Return the (X, Y) coordinate for the center point of the cell that contains the specified text.  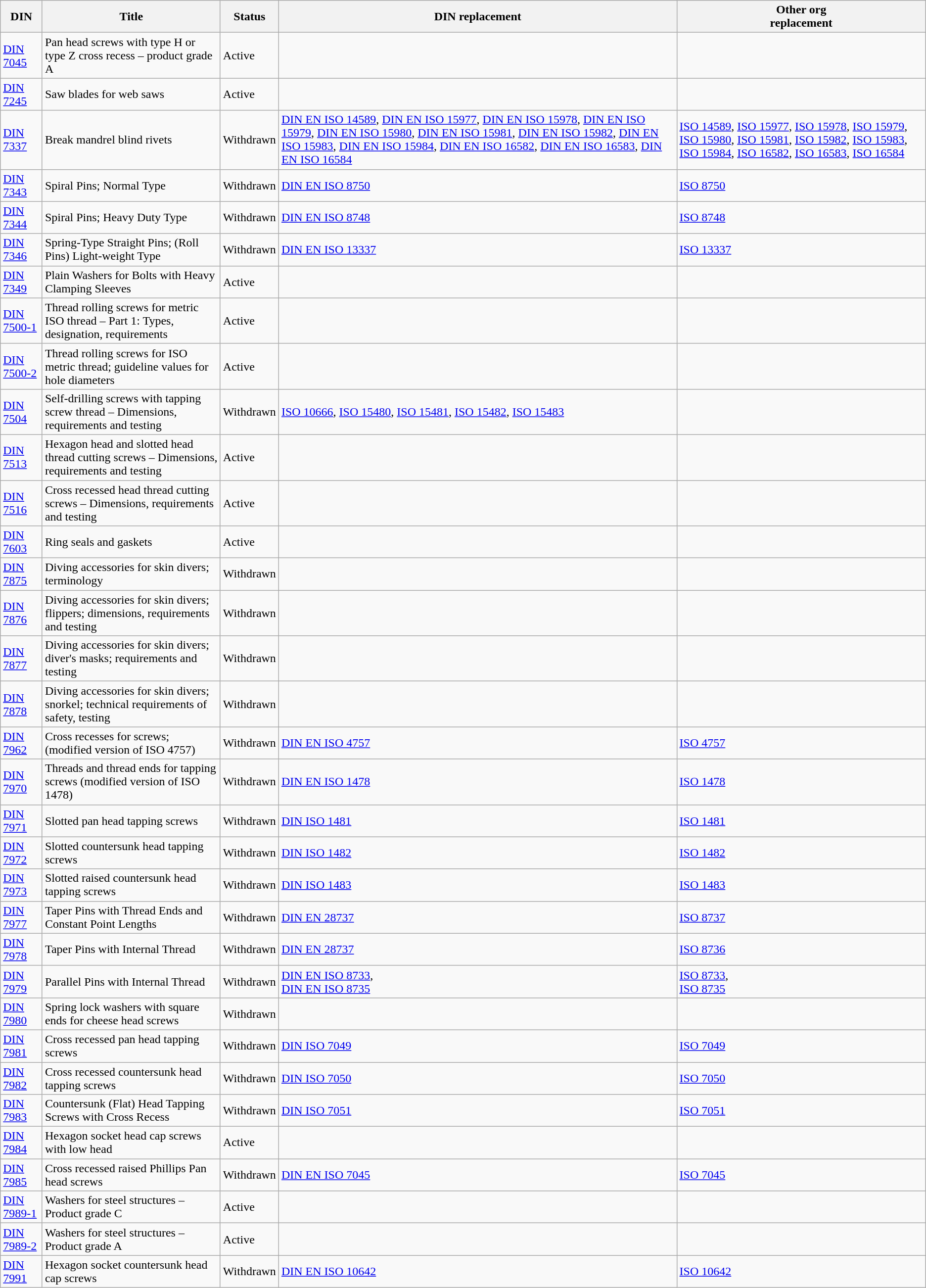
Other orgreplacement (801, 17)
Diving accessories for skin divers; flippers; dimensions, requirements and testing (131, 613)
ISO 7049 (801, 1046)
Diving accessories for skin divers; snorkel; technical requirements of safety, testing (131, 704)
Cross recessed raised Phillips Pan head screws (131, 1175)
DIN EN ISO 8733,DIN EN ISO 8735 (478, 982)
DIN 7985 (22, 1175)
Cross recesses for screws; (modified version of ISO 4757) (131, 743)
DIN 7245 (22, 94)
Pan head screws with type H or type Z cross recess – product grade A (131, 55)
Break mandrel blind rivets (131, 140)
DIN EN ISO 13337 (478, 249)
DIN ISO 1483 (478, 885)
Washers for steel structures – Product grade A (131, 1239)
ISO 8750 (801, 185)
Status (249, 17)
DIN 7504 (22, 412)
DIN 7982 (22, 1078)
Cross recessed head thread cutting screws – Dimensions, requirements and testing (131, 503)
Saw blades for web saws (131, 94)
DIN 7981 (22, 1046)
Washers for steel structures – Product grade C (131, 1207)
DIN 7513 (22, 457)
ISO 7045 (801, 1175)
Spiral Pins; Heavy Duty Type (131, 218)
DIN 7045 (22, 55)
ISO 4757 (801, 743)
ISO 1478 (801, 782)
Title (131, 17)
ISO 10642 (801, 1272)
Hexagon socket countersunk head cap screws (131, 1272)
Slotted pan head tapping screws (131, 820)
DIN 7983 (22, 1110)
DIN ISO 7050 (478, 1078)
DIN 7344 (22, 218)
Countersunk (Flat) Head Tapping Screws with Cross Recess (131, 1110)
DIN EN ISO 8748 (478, 218)
DIN 7878 (22, 704)
DIN 7970 (22, 782)
Taper Pins with Internal Thread (131, 949)
ISO 7050 (801, 1078)
DIN 7337 (22, 140)
DIN 7343 (22, 185)
DIN 7346 (22, 249)
Taper Pins with Thread Ends and Constant Point Lengths (131, 917)
DIN ISO 1481 (478, 820)
ISO 8737 (801, 917)
Ring seals and gaskets (131, 542)
ISO 1482 (801, 853)
DIN 7977 (22, 917)
DIN EN ISO 4757 (478, 743)
DIN 7978 (22, 949)
ISO 8733,ISO 8735 (801, 982)
DIN 7972 (22, 853)
DIN 7603 (22, 542)
DIN 7349 (22, 282)
DIN 7962 (22, 743)
ISO 1481 (801, 820)
DIN replacement (478, 17)
DIN 7877 (22, 659)
DIN 7991 (22, 1272)
ISO 1483 (801, 885)
Diving accessories for skin divers; terminology (131, 574)
Parallel Pins with Internal Thread (131, 982)
ISO 13337 (801, 249)
Hexagon socket head cap screws with low head (131, 1143)
DIN 7516 (22, 503)
DIN 7971 (22, 820)
DIN 7989-1 (22, 1207)
DIN 7973 (22, 885)
DIN 7500-1 (22, 321)
Hexagon head and slotted head thread cutting screws – Dimensions, requirements and testing (131, 457)
DIN 7875 (22, 574)
Cross recessed pan head tapping screws (131, 1046)
DIN (22, 17)
DIN ISO 7051 (478, 1110)
DIN 7984 (22, 1143)
Thread rolling screws for metric ISO thread – Part 1: Types, designation, requirements (131, 321)
Plain Washers for Bolts with Heavy Clamping Sleeves (131, 282)
DIN ISO 1482 (478, 853)
Threads and thread ends for tapping screws (modified version of ISO 1478) (131, 782)
DIN 7979 (22, 982)
Thread rolling screws for ISO metric thread; guideline values for hole diameters (131, 366)
Spring-Type Straight Pins; (Roll Pins) Light-weight Type (131, 249)
Diving accessories for skin divers; diver's masks; requirements and testing (131, 659)
ISO 7051 (801, 1110)
DIN ISO 7049 (478, 1046)
Slotted countersunk head tapping screws (131, 853)
DIN EN ISO 8750 (478, 185)
DIN EN ISO 1478 (478, 782)
DIN 7989-2 (22, 1239)
ISO 8736 (801, 949)
Self-drilling screws with tapping screw thread – Dimensions, requirements and testing (131, 412)
Slotted raised countersunk head tapping screws (131, 885)
ISO 14589, ISO 15977, ISO 15978, ISO 15979, ISO 15980, ISO 15981, ISO 15982, ISO 15983, ISO 15984, ISO 16582, ISO 16583, ISO 16584 (801, 140)
DIN 7876 (22, 613)
DIN EN ISO 10642 (478, 1272)
Spiral Pins; Normal Type (131, 185)
DIN EN ISO 7045 (478, 1175)
DIN 7500-2 (22, 366)
ISO 8748 (801, 218)
ISO 10666, ISO 15480, ISO 15481, ISO 15482, ISO 15483 (478, 412)
DIN 7980 (22, 1013)
Cross recessed countersunk head tapping screws (131, 1078)
Spring lock washers with square ends for cheese head screws (131, 1013)
